Return the (X, Y) coordinate for the center point of the cell that contains the specified text.  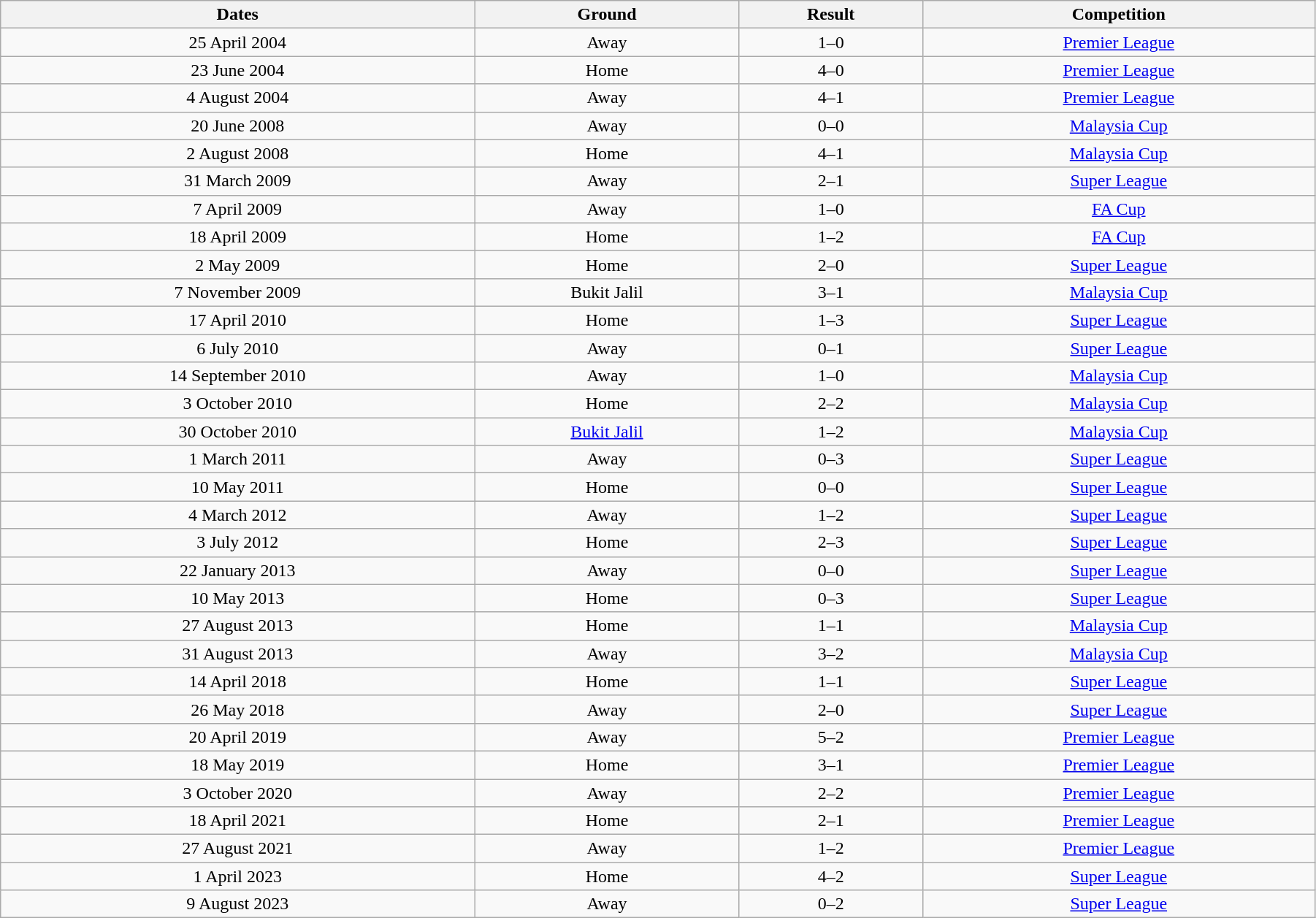
25 April 2004 (238, 42)
0–1 (831, 348)
10 May 2013 (238, 598)
4–0 (831, 70)
Ground (607, 15)
3 October 2020 (238, 792)
Result (831, 15)
Competition (1119, 15)
18 April 2009 (238, 237)
0–2 (831, 904)
3–2 (831, 654)
10 May 2011 (238, 487)
1 March 2011 (238, 459)
31 August 2013 (238, 654)
9 August 2023 (238, 904)
3 October 2010 (238, 404)
4 August 2004 (238, 98)
4–2 (831, 876)
4 March 2012 (238, 515)
20 April 2019 (238, 737)
6 July 2010 (238, 348)
17 April 2010 (238, 320)
14 September 2010 (238, 376)
31 March 2009 (238, 181)
30 October 2010 (238, 432)
1 April 2023 (238, 876)
5–2 (831, 737)
23 June 2004 (238, 70)
18 April 2021 (238, 821)
18 May 2019 (238, 765)
14 April 2018 (238, 681)
7 November 2009 (238, 292)
Dates (238, 15)
20 June 2008 (238, 126)
7 April 2009 (238, 209)
2 May 2009 (238, 264)
3 July 2012 (238, 543)
2–3 (831, 543)
27 August 2021 (238, 849)
22 January 2013 (238, 570)
2 August 2008 (238, 153)
27 August 2013 (238, 626)
1–3 (831, 320)
26 May 2018 (238, 709)
